Provide the (x, y) coordinate of the cell's center where the given text is located.  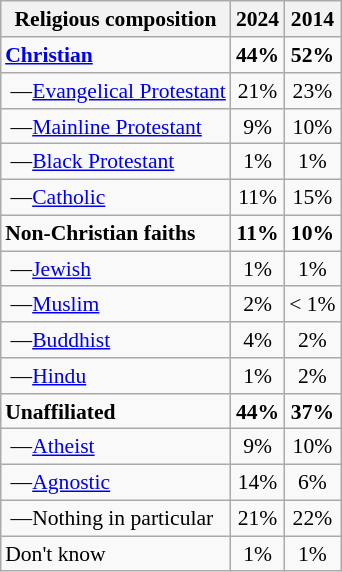
2024 (258, 19)
Non-Christian faiths (116, 233)
—Catholic (116, 197)
—Atheist (116, 447)
—Hindu (116, 376)
37% (312, 411)
—Jewish (116, 269)
Religious composition (116, 19)
—Mainline Protestant (116, 126)
Don't know (116, 554)
—Muslim (116, 304)
Unaffiliated (116, 411)
< 1% (312, 304)
15% (312, 197)
2014 (312, 19)
52% (312, 55)
Christian (116, 55)
23% (312, 91)
—Buddhist (116, 340)
—Evangelical Protestant (116, 91)
4% (258, 340)
—Nothing in particular (116, 518)
—Agnostic (116, 482)
14% (258, 482)
22% (312, 518)
6% (312, 482)
—Black Protestant (116, 162)
